Provide the [X, Y] coordinate of the cell's center where the given text is located.  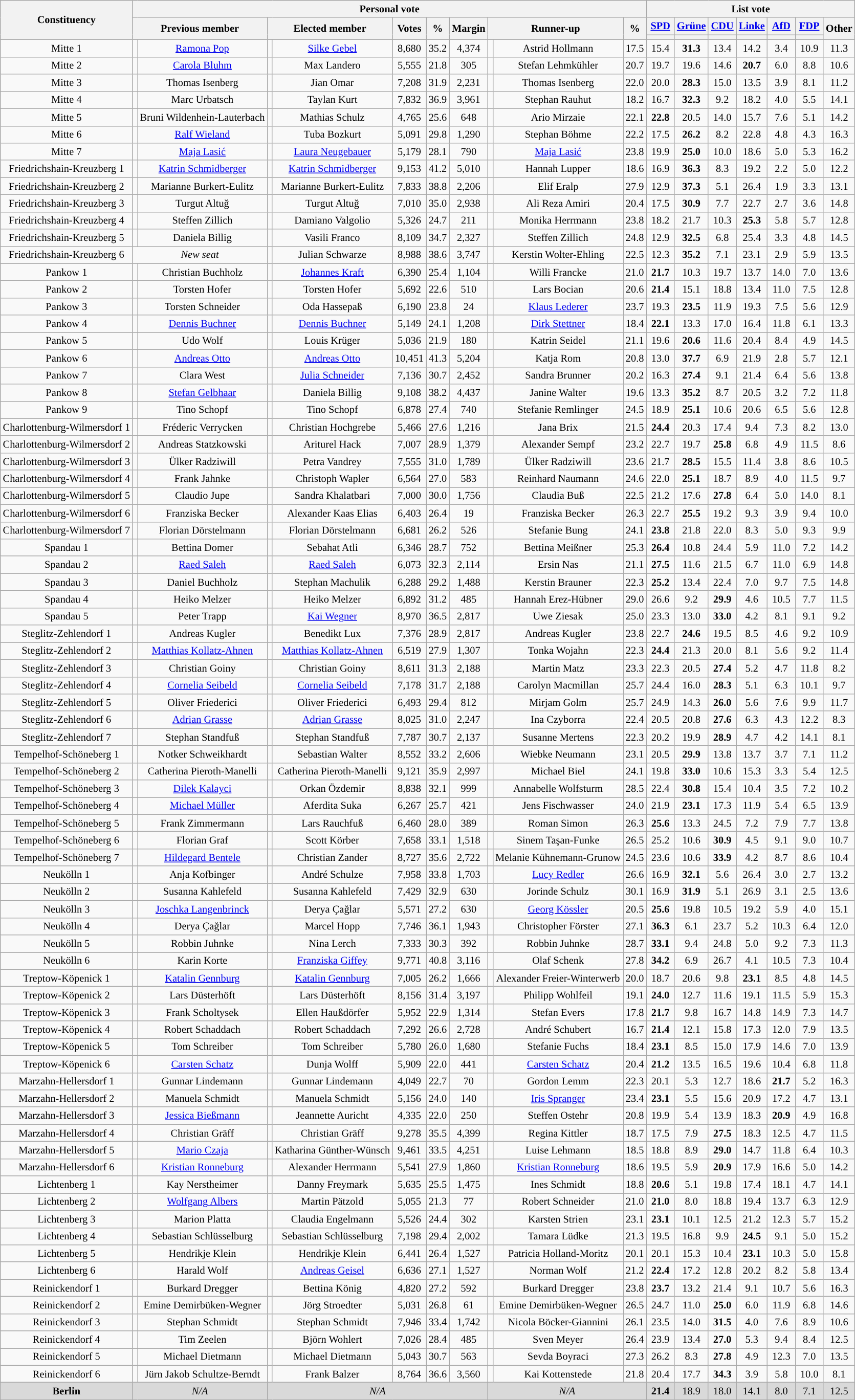
40.8 [438, 961]
Bettina Meißner [558, 547]
8,109 [409, 238]
Michael Müller [203, 806]
3.8 [782, 461]
5,031 [409, 1305]
3.0 [782, 875]
Nicola Böcker-Giannini [558, 1322]
Sevda Boyraci [558, 1357]
9,278 [409, 1133]
31.2 [438, 599]
Scott Körber [333, 840]
752 [469, 547]
2,452 [469, 375]
19.4 [752, 1202]
1,789 [469, 461]
Pankow 1 [67, 272]
Martin Pätzold [333, 1202]
8.8 [809, 65]
1,488 [469, 582]
Andreas Statzkowski [203, 444]
Mitte 1 [67, 48]
31.4 [438, 995]
10,451 [409, 358]
7,429 [409, 892]
9.0 [809, 840]
7,958 [409, 875]
Carolyn Macmillan [558, 685]
Tamara Lüdke [558, 1236]
Lichtenberg 2 [67, 1202]
Philipp Wohlfeil [558, 995]
36.6 [438, 1374]
Lars Bocian [558, 289]
5,952 [409, 1012]
38.8 [438, 186]
Ersin Nas [558, 565]
22.2 [634, 135]
4.1 [752, 961]
16.0 [691, 685]
Ines Schmidt [558, 1185]
Julian Schwarze [333, 255]
23.4 [634, 1098]
389 [469, 823]
8,156 [409, 995]
2,247 [469, 720]
Lichtenberg 5 [67, 1253]
28.0 [438, 823]
41.2 [438, 169]
526 [469, 530]
1,756 [469, 496]
Danny Freymark [333, 1185]
Harald Wolf [203, 1271]
Ario Mirzaie [558, 117]
Olaf Schenk [558, 961]
35.6 [438, 857]
Peter Trapp [203, 616]
Kai Kottenstede [558, 1374]
Steglitz-Zehlendorf 4 [67, 685]
Martin Matz [558, 668]
30.8 [691, 789]
SPD [660, 26]
Marzahn-Hellersdorf 1 [67, 1081]
Marzahn-Hellersdorf 5 [67, 1150]
8,611 [409, 668]
180 [469, 341]
10.2 [839, 789]
Lichtenberg 4 [67, 1236]
6,441 [409, 1253]
11.7 [839, 702]
Nina Lerch [333, 943]
23.2 [634, 444]
Kerstin Wolter-Ehling [558, 255]
305 [469, 65]
32.9 [438, 892]
Ellen Haußdörfer [333, 1012]
Jian Omar [333, 83]
22.9 [438, 1012]
Gordon Lemm [558, 1081]
2,938 [469, 203]
15.7 [752, 117]
Steglitz-Zehlendorf 7 [67, 737]
Claudia Engelmann [333, 1219]
Stefanie Remlinger [558, 410]
Marzahn-Hellersdorf 3 [67, 1116]
Steglitz-Zehlendorf 6 [67, 720]
7,026 [409, 1340]
Sandra Brunner [558, 375]
Treptow-Köpenick 4 [67, 1030]
4.5 [752, 840]
Alexander Herrmann [333, 1167]
2,606 [469, 754]
790 [469, 151]
Max Landero [333, 65]
33.2 [438, 754]
3.5 [782, 789]
Friedrichshain-Kreuzberg 6 [67, 255]
Sven Meyer [558, 1340]
Constituency [67, 19]
648 [469, 117]
29.8 [438, 135]
18.1 [782, 1185]
Mitte 7 [67, 151]
Pankow 2 [67, 289]
Spandau 1 [67, 547]
6,681 [409, 530]
Orkan Özdemir [333, 789]
15.5 [722, 461]
Runner-up [556, 29]
7,007 [409, 444]
Uwe Ziesak [558, 616]
Dilek Kalayci [203, 789]
1,307 [469, 651]
Sebahat Atli [333, 547]
Stephan Böhme [558, 135]
77 [469, 1202]
6,493 [409, 702]
Jens Fischwasser [558, 806]
Kay Nerstheimer [203, 1185]
Pankow 7 [67, 375]
70 [469, 1081]
Marc Urbatsch [203, 100]
Treptow-Köpenick 1 [67, 978]
Neukölln 6 [67, 961]
Susanne Mertens [558, 737]
7,787 [409, 737]
Julia Schneider [333, 375]
Bruni Wildenhein-Lauterbach [203, 117]
9,121 [409, 771]
7,376 [409, 634]
Astrid Hollmann [558, 48]
22.6 [438, 289]
2,137 [469, 737]
Lichtenberg 3 [67, 1219]
3,116 [469, 961]
Treptow-Köpenick 2 [67, 995]
7,136 [409, 375]
38.6 [438, 255]
38.2 [438, 392]
Sandra Khalatbari [333, 496]
7,946 [409, 1322]
Christian Hochgrebe [333, 427]
Ina Czyborra [558, 720]
Neukölln 1 [67, 875]
Marzahn-Hellersdorf 4 [67, 1133]
Karin Korte [203, 961]
2.5 [809, 892]
3.7 [782, 754]
5,149 [409, 324]
30.0 [438, 496]
Roman Simon [558, 823]
29.2 [438, 582]
Stefan Gelbhaar [203, 392]
Laura Neugebauer [333, 151]
Jessica Bießmann [203, 1116]
List vote [750, 9]
Katja Rom [558, 358]
Joschka Langenbrinck [203, 909]
Reinickendorf 2 [67, 1305]
8,988 [409, 255]
8,838 [409, 789]
Vasili Franco [333, 238]
Berlin [67, 1391]
2,002 [469, 1236]
2,728 [469, 1030]
4,335 [409, 1116]
6,460 [409, 823]
Personal vote [389, 9]
421 [469, 806]
7,555 [409, 461]
Elected member [330, 29]
10.8 [691, 547]
15.6 [722, 1098]
Tonka Wojahn [558, 651]
Reinickendorf 3 [67, 1322]
André Schubert [558, 1030]
Ramona Pop [203, 48]
7,832 [409, 100]
4,437 [469, 392]
9,153 [409, 169]
4,765 [409, 117]
Charlottenburg-Wilmersdorf 4 [67, 479]
Mathias Schulz [333, 117]
392 [469, 943]
5,043 [409, 1357]
16.6 [782, 1167]
Jorinde Schulz [558, 892]
23.9 [660, 1340]
6,519 [409, 651]
34.7 [438, 238]
3.6 [809, 203]
Steglitz-Zehlendorf 3 [67, 668]
André Schulze [333, 875]
Lars Rauchfuß [333, 823]
31.5 [722, 1322]
Treptow-Köpenick 5 [67, 1047]
Luise Lehmann [558, 1150]
Katrin Seidel [558, 341]
6,267 [409, 806]
1,860 [469, 1167]
20.3 [691, 427]
26.1 [634, 1322]
1,666 [469, 978]
4,374 [469, 48]
7,000 [409, 496]
Tempelhof-Schöneberg 2 [67, 771]
7,198 [409, 1236]
Friedrichshain-Kreuzberg 1 [67, 169]
16.2 [839, 151]
Jörg Stroedter [333, 1305]
1,742 [469, 1322]
Jürn Jakob Schultze-Berndt [203, 1374]
27.3 [634, 1357]
Ariturel Hack [333, 444]
6,892 [409, 599]
35.5 [438, 1133]
Frank Scholtysek [203, 1012]
999 [469, 789]
8,970 [409, 616]
Mario Czaja [203, 1150]
Andreas Geisel [333, 1271]
1,680 [469, 1047]
Pankow 5 [67, 341]
Alexander Sempf [558, 444]
Melanie Kühnemann-Grunow [558, 857]
1,518 [469, 840]
8,680 [409, 48]
28.1 [438, 151]
Hildegard Bentele [203, 857]
5,526 [409, 1219]
6,346 [409, 547]
2,327 [469, 238]
1,104 [469, 272]
Petra Vandrey [333, 461]
36.1 [438, 926]
6,073 [409, 565]
Stefan Lehmkühler [558, 65]
Alexander Kaas Elias [333, 513]
Treptow-Köpenick 6 [67, 1064]
35.0 [438, 203]
Spandau 2 [67, 565]
9,461 [409, 1150]
Carola Bluhm [203, 65]
Charlottenburg-Wilmersdorf 7 [67, 530]
36.9 [438, 100]
Jana Brix [558, 427]
26.8 [438, 1305]
Wolfgang Albers [203, 1202]
Reinhard Naumann [558, 479]
Florian Graf [203, 840]
812 [469, 702]
5,541 [409, 1167]
26.9 [752, 892]
5,010 [469, 169]
Fréderic Verrycken [203, 427]
33.5 [438, 1150]
Christian Buchholz [203, 272]
34.3 [722, 1374]
Aferdita Suka [333, 806]
Charlottenburg-Wilmersdorf 5 [67, 496]
Kai Wegner [333, 616]
28.4 [438, 1340]
140 [469, 1098]
33.9 [722, 857]
Lucy Redler [558, 875]
Dunja Wolff [333, 1064]
8,552 [409, 754]
Klaus Lederer [558, 306]
Spandau 3 [67, 582]
6,564 [409, 479]
1.9 [782, 186]
4,820 [409, 1288]
Bettina König [333, 1288]
Benedikt Lux [333, 634]
5,635 [409, 1185]
Stefan Evers [558, 1012]
New seat [200, 255]
1,290 [469, 135]
Katharina Günther-Wünsch [333, 1150]
Grüne [691, 26]
Reinickendorf 6 [67, 1374]
Stephan Machulik [333, 582]
18.0 [722, 1391]
Ali Reza Amiri [558, 203]
33.8 [438, 875]
Neukölln 4 [67, 926]
Bettina Domer [203, 547]
Dirk Stettner [558, 324]
Christopher Förster [558, 926]
Iris Spranger [558, 1098]
Monika Herrmann [558, 220]
Pankow 8 [67, 392]
Notker Schweikhardt [203, 754]
7,010 [409, 203]
Alexander Freier-Winterwerb [558, 978]
Stephan Rauhut [558, 100]
Stefanie Fuchs [558, 1047]
Pankow 6 [67, 358]
7,208 [409, 83]
Tempelhof-Schöneberg 7 [67, 857]
Patricia Holland-Moritz [558, 1253]
Marion Platta [203, 1219]
16.5 [722, 1064]
5,692 [409, 289]
Udo Wolf [203, 341]
Neukölln 2 [67, 892]
Neukölln 5 [67, 943]
4,399 [469, 1133]
31.7 [438, 685]
3,961 [469, 100]
30.3 [438, 943]
CDU [722, 26]
18.5 [634, 1150]
Frank Zimmermann [203, 823]
2.9 [782, 255]
Christian Zander [333, 857]
Mirjam Golm [558, 702]
Tempelhof-Schöneberg 3 [67, 789]
3,560 [469, 1374]
17.8 [634, 1012]
2,997 [469, 771]
Karsten Strien [558, 1219]
563 [469, 1357]
211 [469, 220]
4,049 [409, 1081]
2.2 [782, 169]
Claudio Jupe [203, 496]
Daniel Buchholz [203, 582]
24.9 [660, 702]
35.9 [438, 771]
5,326 [409, 220]
Pankow 3 [67, 306]
14.3 [691, 702]
AfD [782, 26]
Marcel Hopp [333, 926]
Janine Walter [558, 392]
14.9 [782, 1012]
583 [469, 479]
Friedrichshain-Kreuzberg 4 [67, 220]
7,746 [409, 926]
Steglitz-Zehlendorf 5 [67, 702]
Frank Balzer [333, 1374]
302 [469, 1219]
Jeannette Auricht [333, 1116]
Previous member [200, 29]
Mitte 3 [67, 83]
37.7 [691, 358]
740 [469, 410]
Georg Kössler [558, 909]
2,206 [469, 186]
1,475 [469, 1185]
Louis Krüger [333, 341]
Robert Schneider [558, 1202]
17.0 [722, 324]
6,636 [409, 1271]
19 [469, 513]
5,555 [409, 65]
5,571 [409, 909]
5,156 [409, 1098]
7,292 [409, 1030]
8,025 [409, 720]
Reinickendorf 4 [67, 1340]
Tempelhof-Schöneberg 5 [67, 823]
25.8 [722, 444]
Spandau 4 [67, 599]
8,727 [409, 857]
Ralf Wieland [203, 135]
Charlottenburg-Wilmersdorf 1 [67, 427]
3,747 [469, 255]
6.7 [752, 565]
Votes [409, 29]
1,216 [469, 427]
1,943 [469, 926]
Hannah Erez-Hübner [558, 599]
Treptow-Köpenick 3 [67, 1012]
41.3 [438, 358]
3.2 [782, 392]
592 [469, 1288]
Charlottenburg-Wilmersdorf 6 [67, 513]
30.1 [634, 892]
Sinem Taşan-Funke [558, 840]
Steglitz-Zehlendorf 2 [67, 651]
9,108 [409, 392]
Charlottenburg-Wilmersdorf 3 [67, 461]
Pankow 4 [67, 324]
32.5 [691, 238]
26.7 [722, 961]
Tempelhof-Schöneberg 4 [67, 806]
5,466 [409, 427]
Margin [469, 29]
Mitte 2 [67, 65]
Marzahn-Hellersdorf 2 [67, 1098]
Anja Kofbinger [203, 875]
1,703 [469, 875]
Tim Zeelen [203, 1340]
Wiebke Neumann [558, 754]
Annabelle Wolfsturm [558, 789]
Neukölln 3 [67, 909]
2,114 [469, 565]
4,251 [469, 1150]
Franziska Giffey [333, 961]
Tempelhof-Schöneberg 6 [67, 840]
36.5 [438, 616]
24 [469, 306]
6,190 [409, 306]
Claudia Buß [558, 496]
Reinickendorf 5 [67, 1357]
3.4 [782, 48]
Johannes Kraft [333, 272]
7,833 [409, 186]
Kerstin Brauner [558, 582]
FDP [809, 26]
61 [469, 1305]
441 [469, 1064]
5,055 [409, 1202]
3.1 [782, 892]
5,780 [409, 1047]
Steffen Ostehr [558, 1116]
5,204 [469, 358]
17.7 [691, 1374]
17.6 [691, 496]
37.3 [691, 186]
5,036 [409, 341]
7,005 [409, 978]
Mitte 5 [67, 117]
Björn Wohlert [333, 1340]
9,771 [409, 961]
Tempelhof-Schöneberg 1 [67, 754]
Michael Biel [558, 771]
Taylan Kurt [333, 100]
6,403 [409, 513]
1,379 [469, 444]
Willi Francke [558, 272]
5,909 [409, 1064]
Elif Eralp [558, 186]
Friedrichshain-Kreuzberg 5 [67, 238]
Frank Jahnke [203, 479]
8,764 [409, 1374]
Damiano Valgolio [333, 220]
Regina Kittler [558, 1133]
Christoph Wapler [333, 479]
33.4 [438, 1322]
3,197 [469, 995]
34.2 [660, 961]
2,722 [469, 857]
16.4 [752, 324]
Reinickendorf 1 [67, 1288]
Marzahn-Hellersdorf 6 [67, 1167]
Lichtenberg 1 [67, 1185]
Mitte 6 [67, 135]
1,208 [469, 324]
6,390 [409, 272]
Friedrichshain-Kreuzberg 2 [67, 186]
2.8 [782, 358]
5,091 [409, 135]
Other [839, 29]
2,231 [469, 83]
Tuba Bozkurt [333, 135]
Charlottenburg-Wilmersdorf 2 [67, 444]
Lichtenberg 6 [67, 1271]
5,179 [409, 151]
Sebastian Walter [333, 754]
1,314 [469, 1012]
Spandau 5 [67, 616]
250 [469, 1116]
Silke Gebel [333, 48]
Norman Wolf [558, 1271]
Torsten Schneider [203, 306]
Hannah Lupper [558, 169]
510 [469, 289]
Clara West [203, 375]
Steglitz-Zehlendorf 1 [67, 634]
Pankow 9 [67, 410]
7,658 [409, 840]
Friedrichshain-Kreuzberg 3 [67, 203]
Stefanie Bung [558, 530]
7,333 [409, 943]
6,878 [409, 410]
Linke [752, 26]
Mitte 4 [67, 100]
7,178 [409, 685]
6,288 [409, 582]
Oda Hassepaß [333, 306]
